Detect which cell encompasses the target text, then output its (X, Y) center coordinate. 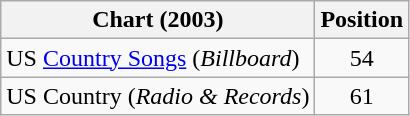
Chart (2003) (158, 20)
US Country (Radio & Records) (158, 96)
61 (362, 96)
54 (362, 58)
US Country Songs (Billboard) (158, 58)
Position (362, 20)
